Search for the cell housing the specified text and yield its (x, y) center coordinate. 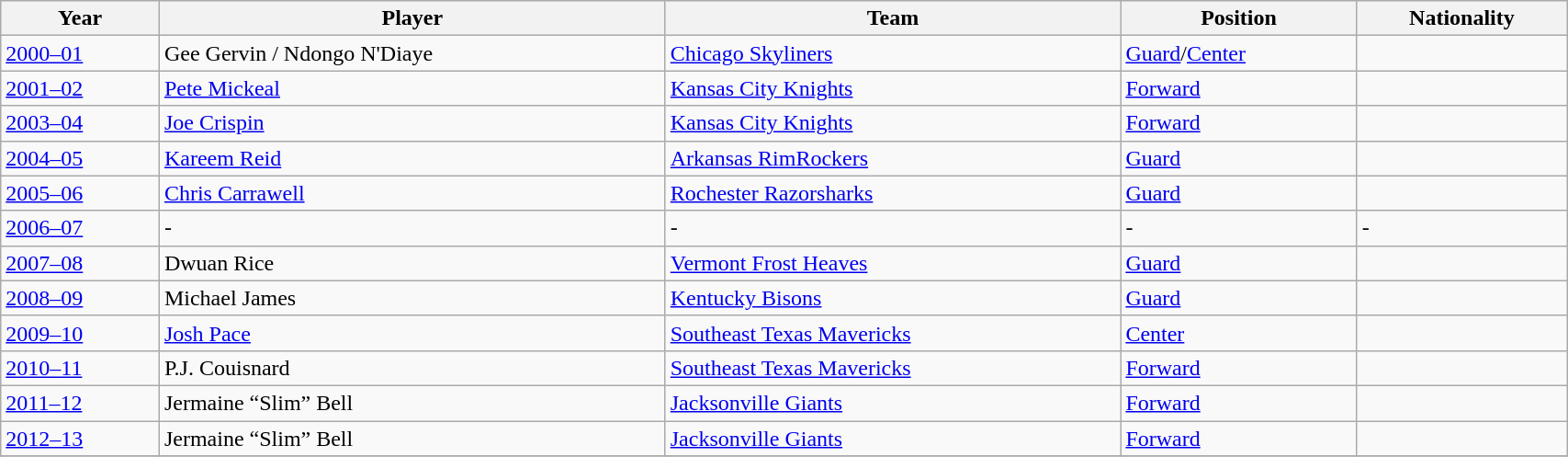
2010–11 (81, 368)
2007–08 (81, 263)
2012–13 (81, 439)
Arkansas RimRockers (893, 158)
2000–01 (81, 53)
Rochester Razorsharks (893, 193)
Kentucky Bisons (893, 298)
2001–02 (81, 88)
2004–05 (81, 158)
Josh Pace (412, 333)
Michael James (412, 298)
Chris Carrawell (412, 193)
Pete Mickeal (412, 88)
Dwuan Rice (412, 263)
Gee Gervin / Ndongo N'Diaye (412, 53)
2011–12 (81, 403)
Position (1238, 18)
Nationality (1461, 18)
2008–09 (81, 298)
Center (1238, 333)
2003–04 (81, 123)
Year (81, 18)
Team (893, 18)
Joe Crispin (412, 123)
2005–06 (81, 193)
Vermont Frost Heaves (893, 263)
P.J. Couisnard (412, 368)
Kareem Reid (412, 158)
Guard/Center (1238, 53)
2009–10 (81, 333)
Player (412, 18)
Chicago Skyliners (893, 53)
2006–07 (81, 228)
